Search for the cell housing the specified text and yield its [x, y] center coordinate. 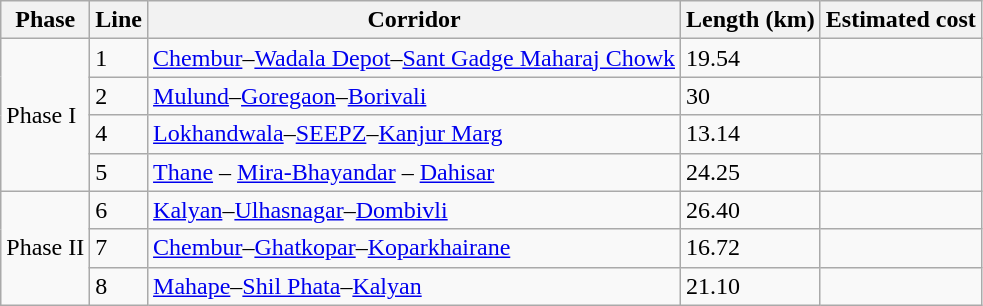
Phase [46, 20]
Lokhandwala–SEEPZ–Kanjur Marg [414, 134]
26.40 [751, 210]
5 [119, 172]
Chembur–Ghatkopar–Koparkhairane [414, 248]
Length (km) [751, 20]
7 [119, 248]
Phase II [46, 248]
Line [119, 20]
24.25 [751, 172]
Estimated cost [900, 20]
16.72 [751, 248]
4 [119, 134]
30 [751, 96]
2 [119, 96]
Kalyan–Ulhasnagar–Dombivli [414, 210]
Thane – Mira-Bhayandar – Dahisar [414, 172]
Mahape–Shil Phata–Kalyan [414, 286]
Corridor [414, 20]
8 [119, 286]
Mulund–Goregaon–Borivali [414, 96]
Chembur–Wadala Depot–Sant Gadge Maharaj Chowk [414, 58]
6 [119, 210]
Phase I [46, 115]
19.54 [751, 58]
21.10 [751, 286]
13.14 [751, 134]
1 [119, 58]
